Scan for the cell matching the given text and deliver its [x, y] coordinate at center. 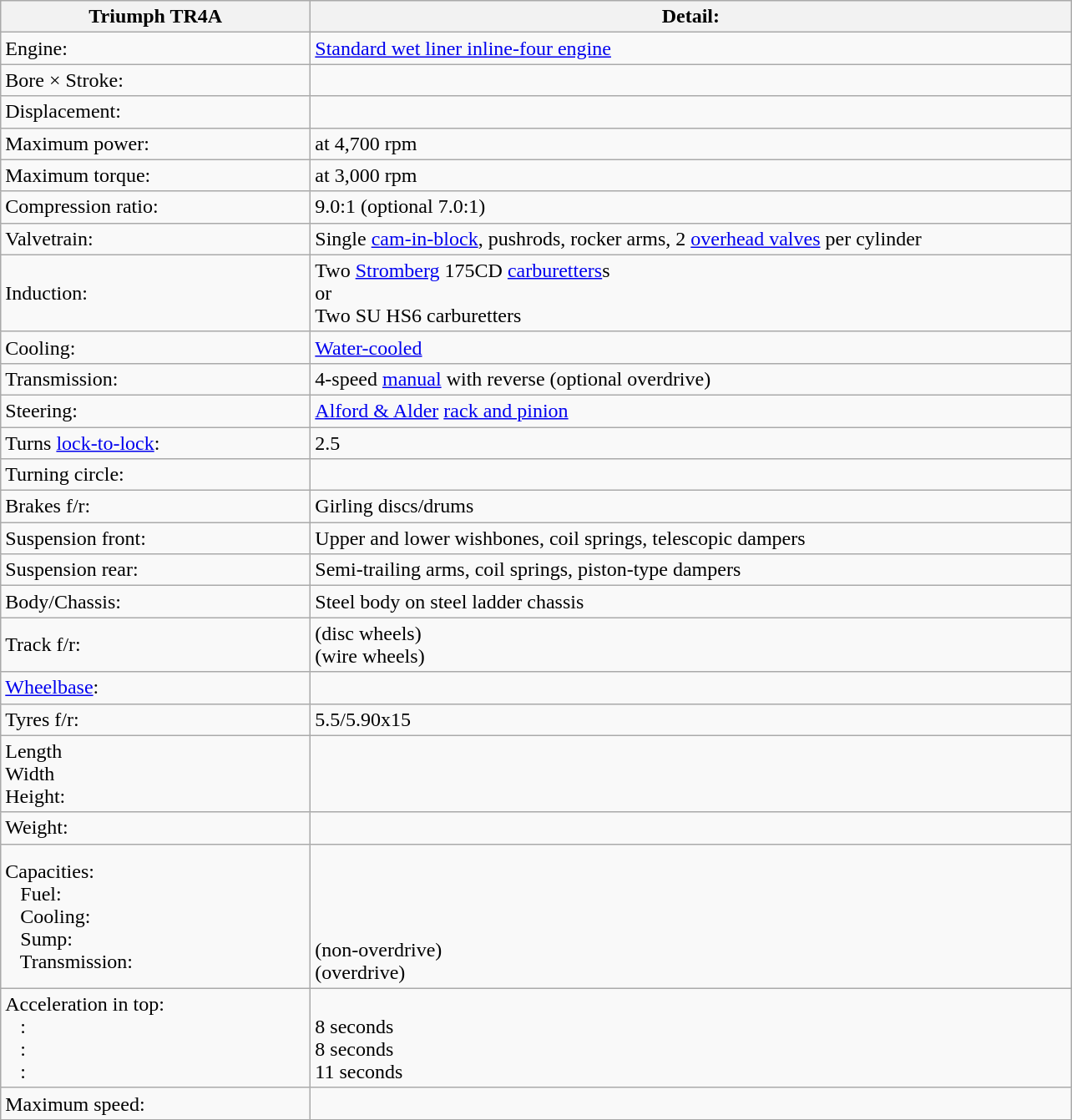
Steering: [155, 411]
Alford & Alder rack and pinion [691, 411]
Girling discs/drums [691, 507]
8 seconds8 seconds11 seconds [691, 1038]
Maximum power: [155, 144]
Track f/r: [155, 644]
Semi-trailing arms, coil springs, piston-type dampers [691, 570]
Steel body on steel ladder chassis [691, 602]
Maximum speed: [155, 1103]
Bore × Stroke: [155, 80]
Compression ratio: [155, 207]
5.5/5.90x15 [691, 719]
Displacement: [155, 112]
Capacities: Fuel: Cooling: Sump: Transmission: [155, 916]
(non-overdrive) (overdrive) [691, 916]
LengthWidthHeight: [155, 774]
Turning circle: [155, 475]
at 4,700 rpm [691, 144]
at 3,000 rpm [691, 175]
Standard wet liner inline-four engine [691, 48]
Water-cooled [691, 347]
Induction: [155, 293]
2.5 [691, 443]
Suspension rear: [155, 570]
Suspension front: [155, 538]
Valvetrain: [155, 239]
9.0:1 (optional 7.0:1) [691, 207]
Acceleration in top: : : : [155, 1038]
Upper and lower wishbones, coil springs, telescopic dampers [691, 538]
Cooling: [155, 347]
Two Stromberg 175CD carburetterssorTwo SU HS6 carburetters [691, 293]
Wheelbase: [155, 688]
Detail: [691, 17]
Brakes f/r: [155, 507]
4-speed manual with reverse (optional overdrive) [691, 379]
Weight: [155, 828]
(disc wheels) (wire wheels) [691, 644]
Transmission: [155, 379]
Body/Chassis: [155, 602]
Engine: [155, 48]
Single cam-in-block, pushrods, rocker arms, 2 overhead valves per cylinder [691, 239]
Tyres f/r: [155, 719]
Turns lock-to-lock: [155, 443]
Maximum torque: [155, 175]
Triumph TR4A [155, 17]
